Locate the cell with the specified text and output its (X, Y) center coordinate. 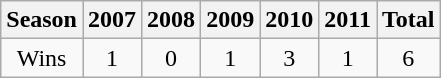
3 (290, 58)
2009 (230, 20)
Wins (42, 58)
2010 (290, 20)
Season (42, 20)
0 (172, 58)
Total (408, 20)
2007 (112, 20)
2008 (172, 20)
6 (408, 58)
2011 (348, 20)
